Capture the cell that displays the provided text and extract its (x, y) central coordinate. 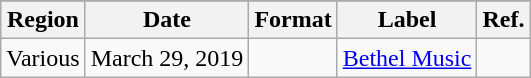
Label (407, 20)
March 29, 2019 (167, 58)
Bethel Music (407, 58)
Region (43, 20)
Format (293, 20)
Ref. (504, 20)
Date (167, 20)
Various (43, 58)
